Output the [x, y] coordinate of the center of the cell containing the given text.  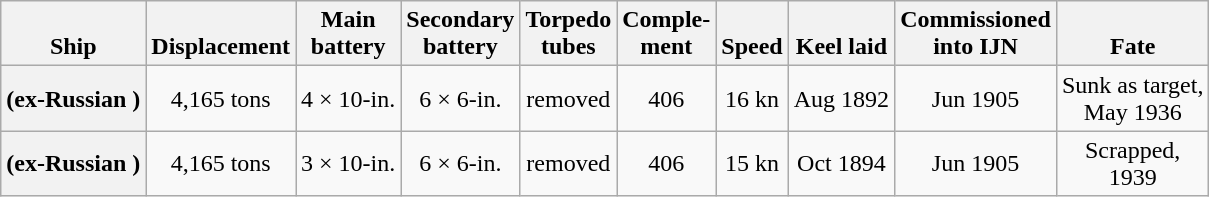
Ship [74, 34]
Secondarybattery [460, 34]
Mainbattery [348, 34]
15 kn [752, 164]
Keel laid [841, 34]
Fate [1132, 34]
Sunk as target,May 1936 [1132, 98]
Scrapped,1939 [1132, 164]
3 × 10-in. [348, 164]
Aug 1892 [841, 98]
Speed [752, 34]
Comple-ment [666, 34]
Oct 1894 [841, 164]
4 × 10-in. [348, 98]
Torpedotubes [568, 34]
16 kn [752, 98]
Displacement [221, 34]
Commissionedinto IJN [976, 34]
